For the text-containing cell, return its midpoint in [x, y] coordinate format. 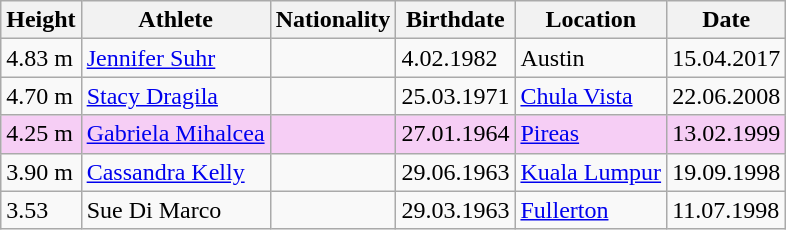
22.06.2008 [726, 96]
4.70 m [41, 96]
Stacy Dragila [176, 96]
15.04.2017 [726, 58]
3.53 [41, 210]
Gabriela Mihalcea [176, 134]
25.03.1971 [456, 96]
Date [726, 20]
Location [591, 20]
Athlete [176, 20]
29.06.1963 [456, 172]
27.01.1964 [456, 134]
Fullerton [591, 210]
Kuala Lumpur [591, 172]
Chula Vista [591, 96]
4.83 m [41, 58]
Sue Di Marco [176, 210]
19.09.1998 [726, 172]
Pireas [591, 134]
Nationality [333, 20]
4.02.1982 [456, 58]
Birthdate [456, 20]
13.02.1999 [726, 134]
3.90 m [41, 172]
Cassandra Kelly [176, 172]
Jennifer Suhr [176, 58]
29.03.1963 [456, 210]
Austin [591, 58]
11.07.1998 [726, 210]
Height [41, 20]
4.25 m [41, 134]
